For the text-containing cell, return its midpoint in (x, y) coordinate format. 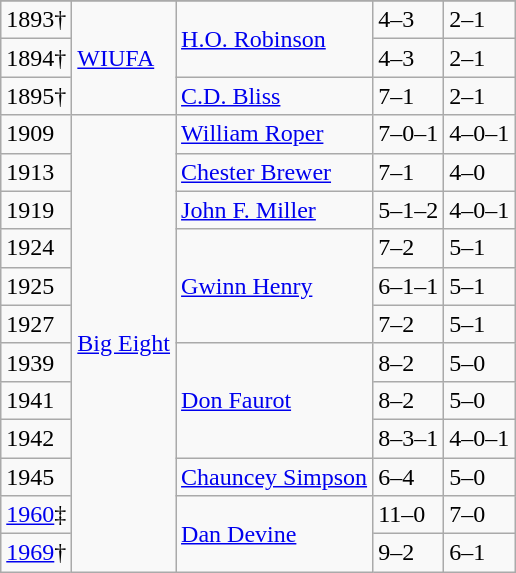
1969† (36, 553)
H.O. Robinson (274, 39)
1924 (36, 248)
1919 (36, 210)
1909 (36, 134)
4–0 (480, 172)
7–0–1 (408, 134)
1893† (36, 20)
1894† (36, 58)
Dan Devine (274, 534)
6–1–1 (408, 286)
7–0 (480, 515)
1941 (36, 400)
William Roper (274, 134)
C.D. Bliss (274, 96)
6–1 (480, 553)
Big Eight (124, 344)
Don Faurot (274, 400)
Chauncey Simpson (274, 477)
1942 (36, 438)
1913 (36, 172)
1925 (36, 286)
1895† (36, 96)
1960‡ (36, 515)
John F. Miller (274, 210)
11–0 (408, 515)
1939 (36, 362)
6–4 (408, 477)
1945 (36, 477)
8–3–1 (408, 438)
Chester Brewer (274, 172)
1927 (36, 324)
9–2 (408, 553)
5–1–2 (408, 210)
Gwinn Henry (274, 286)
WIUFA (124, 58)
